Capture the cell that displays the provided text and extract its [X, Y] central coordinate. 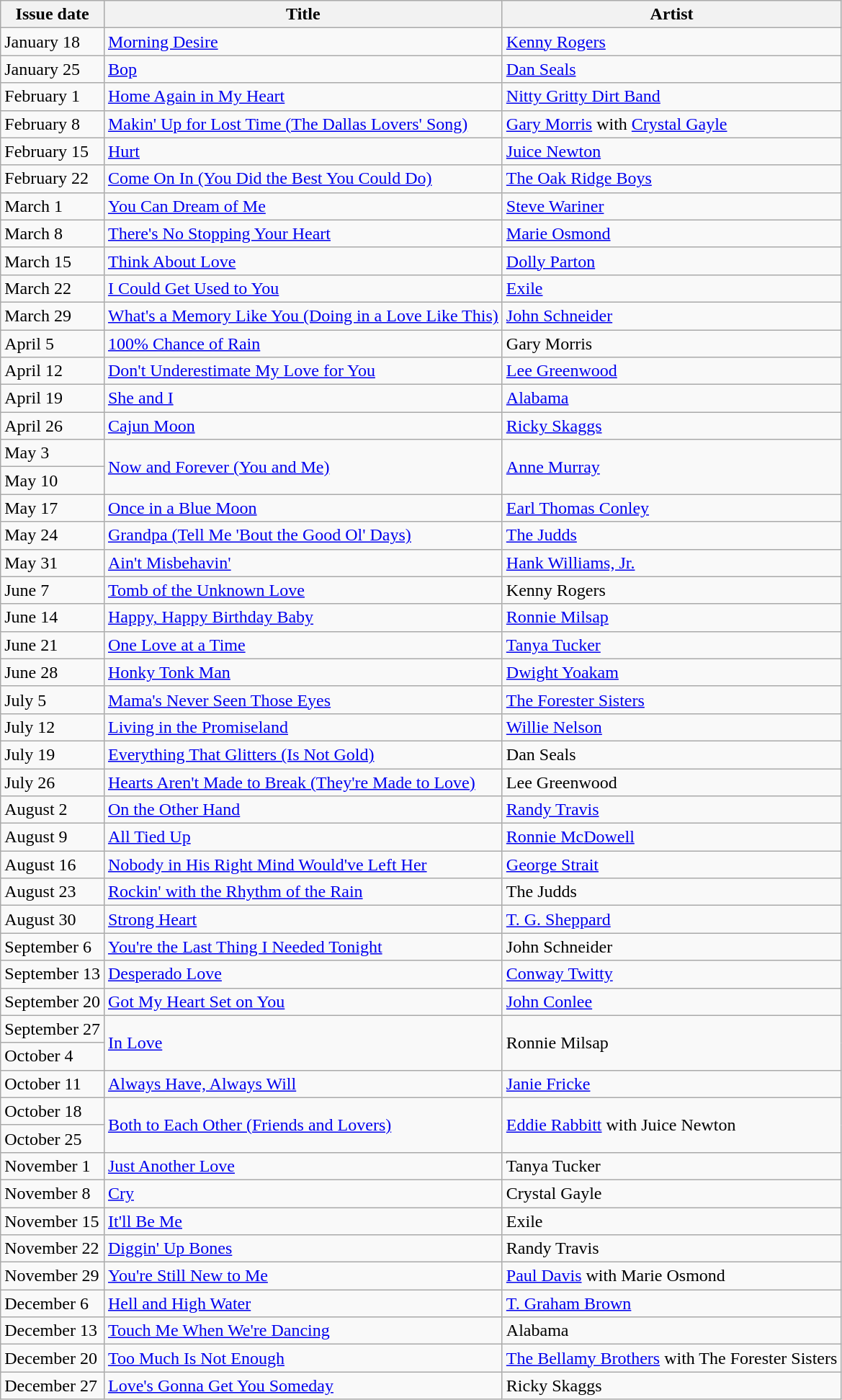
Touch Me When We're Dancing [303, 1331]
Gary Morris with Crystal Gayle [671, 124]
On the Other Hand [303, 810]
Juice Newton [671, 151]
January 18 [53, 42]
Earl Thomas Conley [671, 508]
Hell and High Water [303, 1303]
Issue date [53, 14]
Now and Forever (You and Me) [303, 467]
May 31 [53, 563]
August 23 [53, 892]
Diggin' Up Bones [303, 1249]
September 6 [53, 947]
July 5 [53, 700]
Nitty Gritty Dirt Band [671, 97]
Come On In (You Did the Best You Could Do) [303, 179]
Both to Each Other (Friends and Lovers) [303, 1125]
John Conlee [671, 1002]
Bop [303, 69]
April 26 [53, 426]
It'll Be Me [303, 1221]
Hank Williams, Jr. [671, 563]
Strong Heart [303, 919]
Too Much Is Not Enough [303, 1358]
Grandpa (Tell Me 'Bout the Good Ol' Days) [303, 535]
Cry [303, 1193]
Always Have, Always Will [303, 1084]
December 20 [53, 1358]
July 19 [53, 754]
Love's Gonna Get You Someday [303, 1386]
July 12 [53, 727]
June 7 [53, 590]
November 15 [53, 1221]
May 24 [53, 535]
Makin' Up for Lost Time (The Dallas Lovers' Song) [303, 124]
Janie Fricke [671, 1084]
March 15 [53, 261]
Living in the Promiseland [303, 727]
Nobody in His Right Mind Would've Left Her [303, 865]
March 22 [53, 288]
All Tied Up [303, 837]
August 2 [53, 810]
September 27 [53, 1029]
February 8 [53, 124]
October 18 [53, 1111]
Marie Osmond [671, 233]
November 29 [53, 1276]
Dolly Parton [671, 261]
One Love at a Time [303, 645]
December 13 [53, 1331]
Just Another Love [303, 1166]
September 13 [53, 974]
April 19 [53, 398]
Dwight Yoakam [671, 672]
June 28 [53, 672]
Ain't Misbehavin' [303, 563]
Ronnie McDowell [671, 837]
Everything That Glitters (Is Not Gold) [303, 754]
September 20 [53, 1002]
What's a Memory Like You (Doing in a Love Like This) [303, 316]
Conway Twitty [671, 974]
April 12 [53, 371]
Happy, Happy Birthday Baby [303, 617]
Anne Murray [671, 467]
October 11 [53, 1084]
Gary Morris [671, 344]
Hearts Aren't Made to Break (They're Made to Love) [303, 782]
April 5 [53, 344]
November 8 [53, 1193]
October 25 [53, 1138]
The Forester Sisters [671, 700]
Morning Desire [303, 42]
You're Still New to Me [303, 1276]
February 15 [53, 151]
Paul Davis with Marie Osmond [671, 1276]
You Can Dream of Me [303, 206]
Eddie Rabbitt with Juice Newton [671, 1125]
The Oak Ridge Boys [671, 179]
February 22 [53, 179]
Steve Wariner [671, 206]
George Strait [671, 865]
Home Again in My Heart [303, 97]
T. Graham Brown [671, 1303]
August 30 [53, 919]
July 26 [53, 782]
November 22 [53, 1249]
Crystal Gayle [671, 1193]
Hurt [303, 151]
There's No Stopping Your Heart [303, 233]
December 6 [53, 1303]
March 8 [53, 233]
In Love [303, 1043]
May 3 [53, 453]
December 27 [53, 1386]
August 16 [53, 865]
January 25 [53, 69]
I Could Get Used to You [303, 288]
Title [303, 14]
March 1 [53, 206]
Cajun Moon [303, 426]
Willie Nelson [671, 727]
The Bellamy Brothers with The Forester Sisters [671, 1358]
Tomb of the Unknown Love [303, 590]
June 14 [53, 617]
Don't Underestimate My Love for You [303, 371]
Artist [671, 14]
You're the Last Thing I Needed Tonight [303, 947]
May 17 [53, 508]
June 21 [53, 645]
March 29 [53, 316]
February 1 [53, 97]
She and I [303, 398]
August 9 [53, 837]
November 1 [53, 1166]
October 4 [53, 1056]
Think About Love [303, 261]
Mama's Never Seen Those Eyes [303, 700]
May 10 [53, 481]
Once in a Blue Moon [303, 508]
Honky Tonk Man [303, 672]
Rockin' with the Rhythm of the Rain [303, 892]
Desperado Love [303, 974]
100% Chance of Rain [303, 344]
Got My Heart Set on You [303, 1002]
T. G. Sheppard [671, 919]
